Output the (x, y) coordinate of the center of the cell containing the given text.  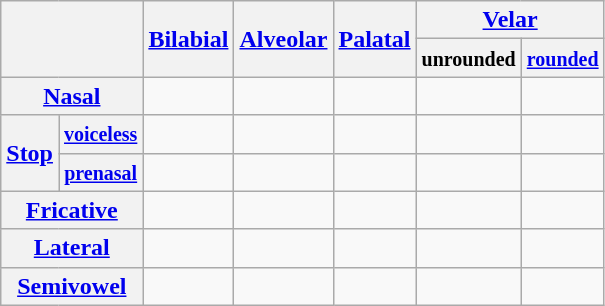
Velar (510, 20)
prenasal (100, 172)
Semivowel (72, 286)
Palatal (374, 39)
unrounded (468, 58)
Bilabial (188, 39)
Stop (30, 153)
Fricative (72, 210)
Alveolar (284, 39)
rounded (562, 58)
voiceless (100, 134)
Nasal (72, 96)
Lateral (72, 248)
